Return [X, Y] of the center of cell containing provided text 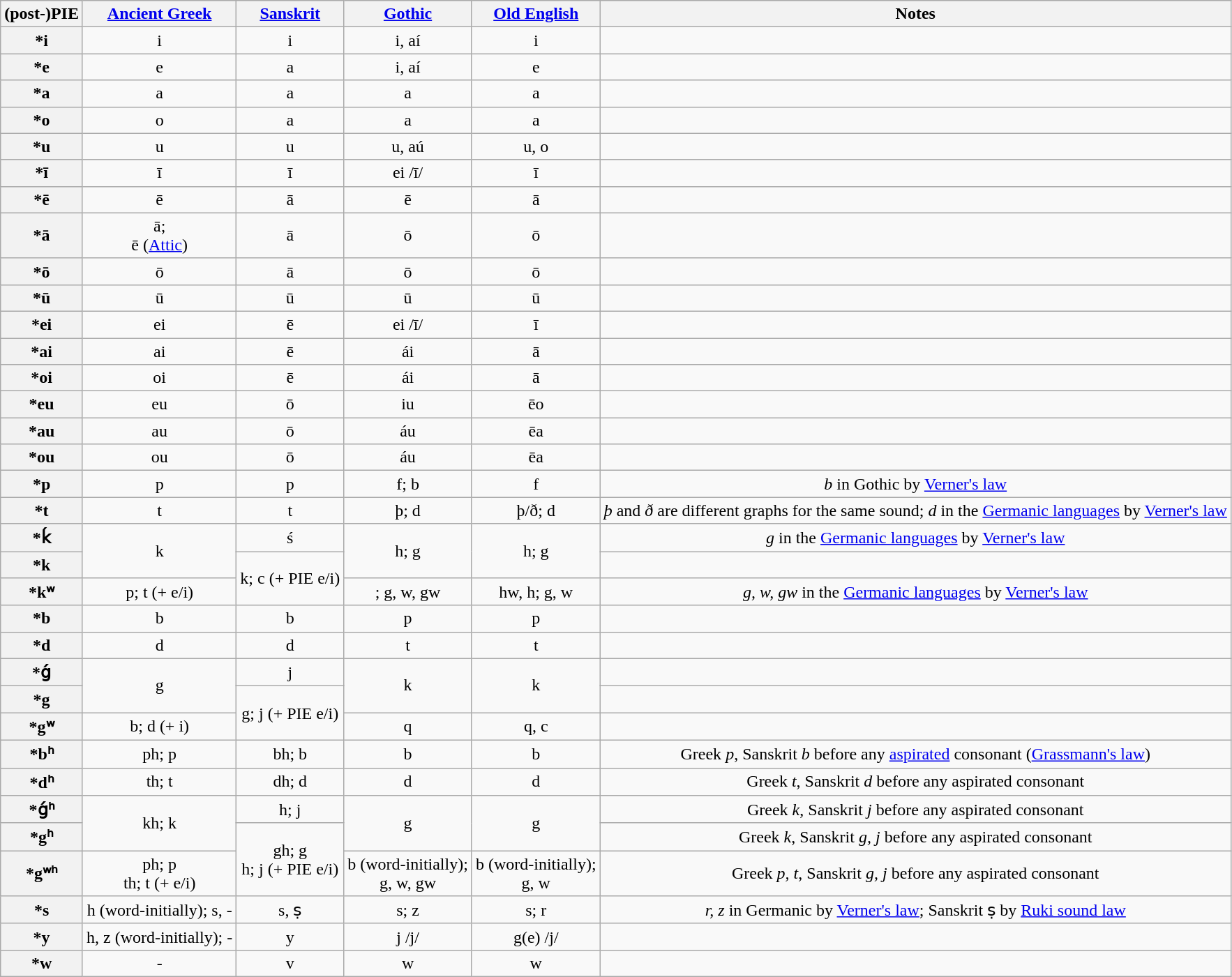
*gʷʰ [42, 873]
Gothic [408, 14]
*i [42, 40]
q, c [536, 727]
u, aú [408, 146]
Greek p, Sanskrit b before any aspirated consonant (Grassmann's law) [915, 754]
*au [42, 431]
*k [42, 564]
Ancient Greek [159, 14]
Sanskrit [290, 14]
ā;ē (Attic) [159, 236]
þ/ð; d [536, 510]
s, ṣ [290, 910]
Old English [536, 14]
Greek p, t, Sanskrit g, j before any aspirated consonant [915, 873]
Greek k, Sanskrit j before any aspirated consonant [915, 810]
*ei [42, 324]
h; j [290, 810]
*ō [42, 271]
oi [159, 378]
y [290, 937]
p; t (+ e/i) [159, 592]
*gʰ [42, 837]
h, z (word-initially); - [159, 937]
þ; d [408, 510]
*e [42, 67]
s; r [536, 910]
ou [159, 457]
*ou [42, 457]
iu [408, 404]
u, o [536, 146]
*w [42, 963]
*p [42, 484]
*t [42, 510]
ph; p [159, 754]
*o [42, 120]
ai [159, 351]
f; b [408, 484]
au [159, 431]
dh; d [290, 782]
th; t [159, 782]
*dʰ [42, 782]
Greek k, Sanskrit g, j before any aspirated consonant [915, 837]
g, w, gw in the Germanic languages by Verner's law [915, 592]
g(e) /j/ [536, 937]
*s [42, 910]
r, z in Germanic by Verner's law; Sanskrit ṣ by Ruki sound law [915, 910]
s; z [408, 910]
*eu [42, 404]
q [408, 727]
f [536, 484]
b (word-initially);g, w [536, 873]
*y [42, 937]
g; j (+ PIE e/i) [290, 713]
h (word-initially); s, - [159, 910]
*ǵʰ [42, 810]
*ē [42, 199]
*ī [42, 173]
*ū [42, 298]
*ḱ [42, 538]
bh; b [290, 754]
*ǵ [42, 672]
; g, w, gw [408, 592]
*bʰ [42, 754]
b in Gothic by Verner's law [915, 484]
kh; k [159, 823]
*b [42, 619]
*gʷ [42, 727]
k; c (+ PIE e/i) [290, 578]
ei [159, 324]
*d [42, 645]
o [159, 120]
ph; p th; t (+ e/i) [159, 873]
ś [290, 538]
Notes [915, 14]
gh; gh; j (+ PIE e/i) [290, 859]
*ai [42, 351]
j /j/ [408, 937]
*kʷ [42, 592]
*u [42, 146]
*g [42, 699]
v [290, 963]
b (word-initially);g, w, gw [408, 873]
ēo [536, 404]
(post-)PIE [42, 14]
g in the Germanic languages by Verner's law [915, 538]
- [159, 963]
hw, h; g, w [536, 592]
*ā [42, 236]
*oi [42, 378]
b; d (+ i) [159, 727]
eu [159, 404]
Greek t, Sanskrit d before any aspirated consonant [915, 782]
*a [42, 93]
þ and ð are different graphs for the same sound; d in the Germanic languages by Verner's law [915, 510]
j [290, 672]
